Capture the cell that displays the provided text and extract its (X, Y) central coordinate. 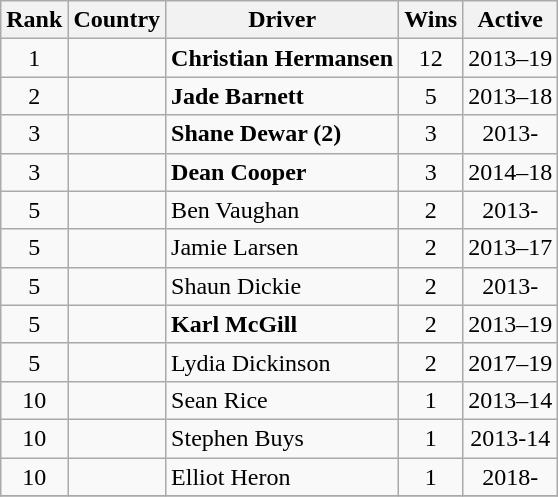
12 (431, 58)
Stephen Buys (282, 438)
2013–14 (510, 400)
Wins (431, 20)
2013-14 (510, 438)
Elliot Heron (282, 477)
2013–17 (510, 248)
Jade Barnett (282, 96)
Jamie Larsen (282, 248)
Shane Dewar (2) (282, 134)
2017–19 (510, 362)
Ben Vaughan (282, 210)
Sean Rice (282, 400)
Driver (282, 20)
Country (117, 20)
Lydia Dickinson (282, 362)
2013–18 (510, 96)
2018- (510, 477)
Karl McGill (282, 324)
Shaun Dickie (282, 286)
Christian Hermansen (282, 58)
2014–18 (510, 172)
Rank (34, 20)
Active (510, 20)
Dean Cooper (282, 172)
